Identify which cell holds the provided text, then report its (x, y) central coordinate. 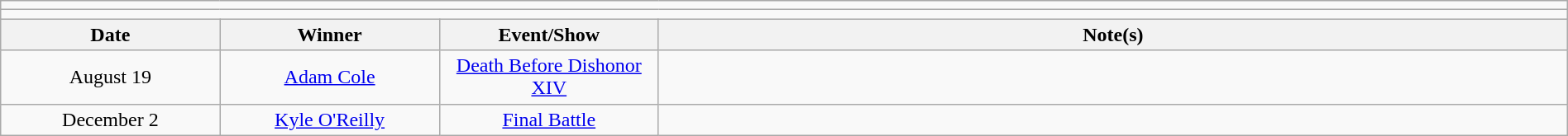
Note(s) (1113, 35)
August 19 (111, 77)
Adam Cole (329, 77)
December 2 (111, 120)
Winner (329, 35)
Final Battle (549, 120)
Death Before Dishonor XIV (549, 77)
Kyle O'Reilly (329, 120)
Event/Show (549, 35)
Date (111, 35)
